Capture the cell that displays the provided text and extract its (X, Y) central coordinate. 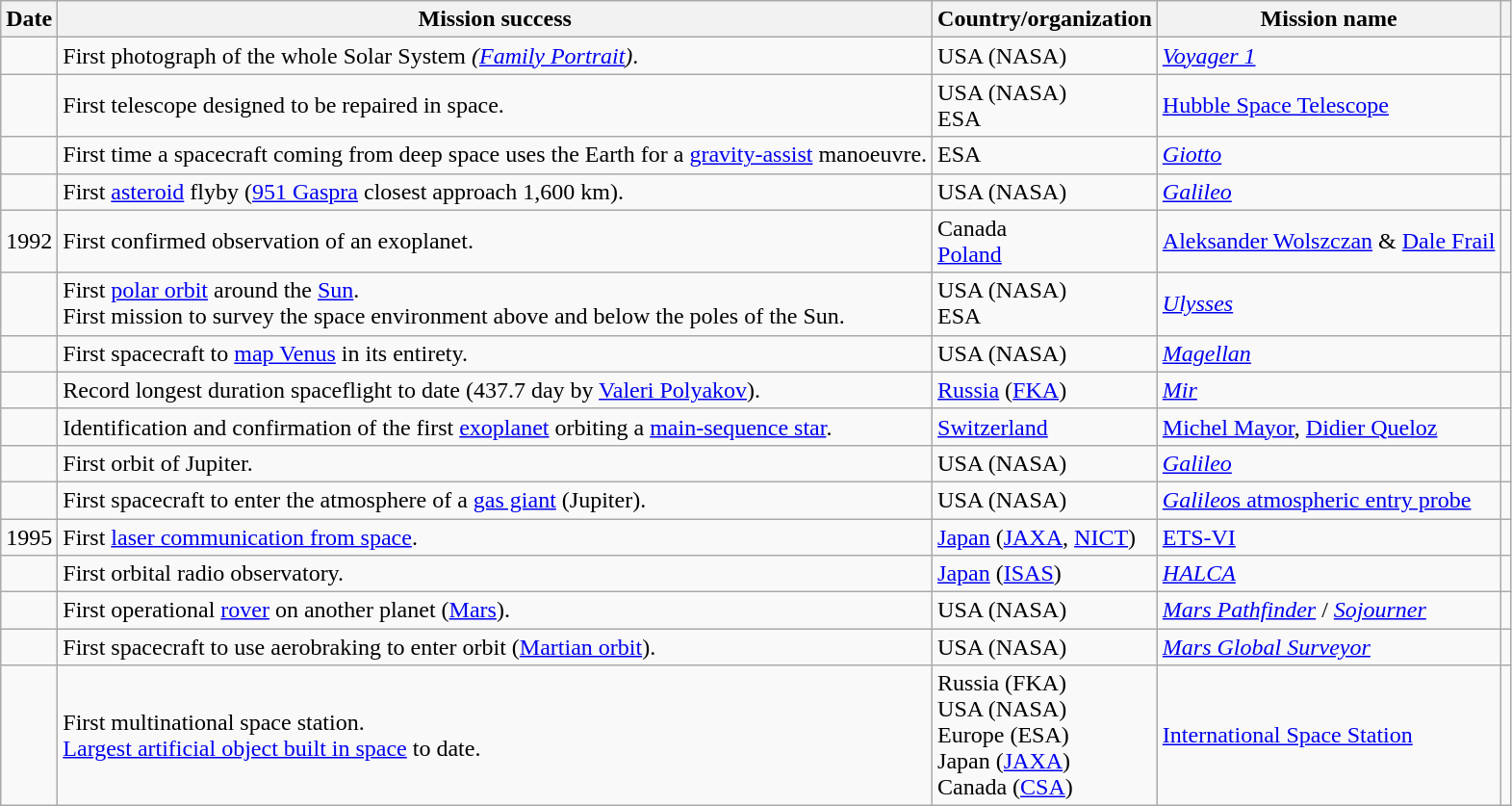
Aleksander Wolszczan & Dale Frail (1328, 241)
First confirmed observation of an exoplanet. (495, 241)
Japan (ISAS) (1045, 574)
Mars Pathfinder / Sojourner (1328, 611)
Hubble Space Telescope (1328, 106)
Magellan (1328, 353)
First operational rover on another planet (Mars). (495, 611)
Date (29, 19)
First asteroid flyby (951 Gaspra closest approach 1,600 km). (495, 192)
Russia (FKA) (1045, 390)
HALCA (1328, 574)
Voyager 1 (1328, 56)
Mission success (495, 19)
Switzerland (1045, 427)
1995 (29, 536)
First spacecraft to enter the atmosphere of a gas giant (Jupiter). (495, 500)
First laser communication from space. (495, 536)
Mars Global Surveyor (1328, 647)
Country/organization (1045, 19)
International Space Station (1328, 736)
First time a spacecraft coming from deep space uses the Earth for a gravity-assist manoeuvre. (495, 155)
1992 (29, 241)
First polar orbit around the Sun.First mission to survey the space environment above and below the poles of the Sun. (495, 304)
Michel Mayor, Didier Queloz (1328, 427)
First spacecraft to use aerobraking to enter orbit (Martian orbit). (495, 647)
ESA (1045, 155)
First spacecraft to map Venus in its entirety. (495, 353)
Japan (JAXA, NICT) (1045, 536)
Identification and confirmation of the first exoplanet orbiting a main-sequence star. (495, 427)
First orbit of Jupiter. (495, 463)
First telescope designed to be repaired in space. (495, 106)
First photograph of the whole Solar System (Family Portrait). (495, 56)
Galileos atmospheric entry probe (1328, 500)
First orbital radio observatory. (495, 574)
Mission name (1328, 19)
Russia (FKA) USA (NASA) Europe (ESA) Japan (JAXA) Canada (CSA) (1045, 736)
Record longest duration spaceflight to date (437.7 day by Valeri Polyakov). (495, 390)
Canada Poland (1045, 241)
Ulysses (1328, 304)
Giotto (1328, 155)
Mir (1328, 390)
First multinational space station.Largest artificial object built in space to date. (495, 736)
ETS-VI (1328, 536)
